Determine the [x, y] coordinate at the center of the cell enclosing the given text.  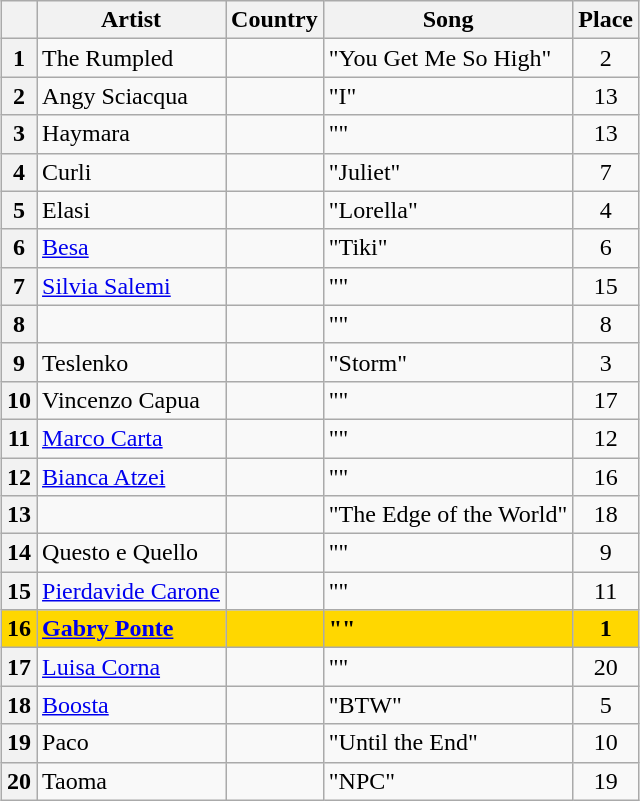
Teslenko [132, 362]
Luisa Corna [132, 667]
Haymara [132, 134]
Taoma [132, 781]
Curli [132, 172]
Country [275, 20]
"You Get Me So High" [448, 58]
"Lorella" [448, 210]
The Rumpled [132, 58]
Bianca Atzei [132, 477]
Vincenzo Capua [132, 400]
Angy Sciacqua [132, 96]
"I" [448, 96]
Elasi [132, 210]
Questo e Quello [132, 553]
"NPC" [448, 781]
Artist [132, 20]
"Storm" [448, 362]
Boosta [132, 705]
"Juliet" [448, 172]
Marco Carta [132, 438]
Pierdavide Carone [132, 591]
14 [18, 553]
"Tiki" [448, 248]
"BTW" [448, 705]
Place [606, 20]
Besa [132, 248]
"Until the End" [448, 743]
Paco [132, 743]
Gabry Ponte [132, 629]
"The Edge of the World" [448, 515]
Song [448, 20]
Silvia Salemi [132, 286]
